Provide the [X, Y] coordinate of the cell's center where the given text is located.  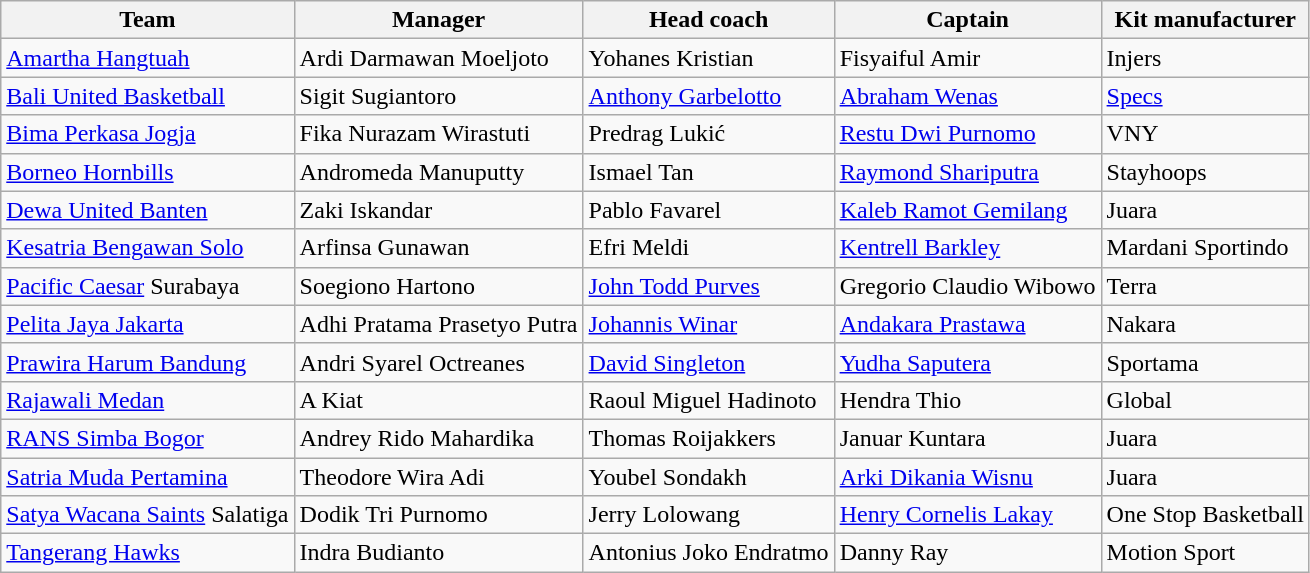
Adhi Pratama Prasetyo Putra [438, 324]
Ardi Darmawan Moeljoto [438, 58]
Dewa United Banten [148, 210]
Team [148, 20]
Nakara [1205, 324]
Johannis Winar [708, 324]
Rajawali Medan [148, 400]
Pablo Favarel [708, 210]
Theodore Wira Adi [438, 477]
Fika Nurazam Wirastuti [438, 134]
Manager [438, 20]
Thomas Roijakkers [708, 438]
Efri Meldi [708, 248]
Stayhoops [1205, 172]
Predrag Lukić [708, 134]
Antonius Joko Endratmo [708, 553]
Andakara Prastawa [968, 324]
Danny Ray [968, 553]
Sportama [1205, 362]
Raymond Shariputra [968, 172]
Bima Perkasa Jogja [148, 134]
Dodik Tri Purnomo [438, 515]
Anthony Garbelotto [708, 96]
Yohanes Kristian [708, 58]
David Singleton [708, 362]
Ismael Tan [708, 172]
Motion Sport [1205, 553]
Terra [1205, 286]
Zaki Iskandar [438, 210]
Global [1205, 400]
Pacific Caesar Surabaya [148, 286]
Captain [968, 20]
A Kiat [438, 400]
Kaleb Ramot Gemilang [968, 210]
Pelita Jaya Jakarta [148, 324]
Bali United Basketball [148, 96]
Kentrell Barkley [968, 248]
Raoul Miguel Hadinoto [708, 400]
Arki Dikania Wisnu [968, 477]
RANS Simba Bogor [148, 438]
Hendra Thio [968, 400]
VNY [1205, 134]
Henry Cornelis Lakay [968, 515]
Specs [1205, 96]
Satya Wacana Saints Salatiga [148, 515]
John Todd Purves [708, 286]
Sigit Sugiantoro [438, 96]
Kesatria Bengawan Solo [148, 248]
Kit manufacturer [1205, 20]
Abraham Wenas [968, 96]
Soegiono Hartono [438, 286]
Fisyaiful Amir [968, 58]
Januar Kuntara [968, 438]
Restu Dwi Purnomo [968, 134]
Andrey Rido Mahardika [438, 438]
Prawira Harum Bandung [148, 362]
Mardani Sportindo [1205, 248]
Jerry Lolowang [708, 515]
Andri Syarel Octreanes [438, 362]
Arfinsa Gunawan [438, 248]
Youbel Sondakh [708, 477]
Indra Budianto [438, 553]
Satria Muda Pertamina [148, 477]
Andromeda Manuputty [438, 172]
Injers [1205, 58]
Borneo Hornbills [148, 172]
Yudha Saputera [968, 362]
Tangerang Hawks [148, 553]
One Stop Basketball [1205, 515]
Head coach [708, 20]
Amartha Hangtuah [148, 58]
Gregorio Claudio Wibowo [968, 286]
